Find where the given text appears and provide that cell's center as [X, Y] coordinate. 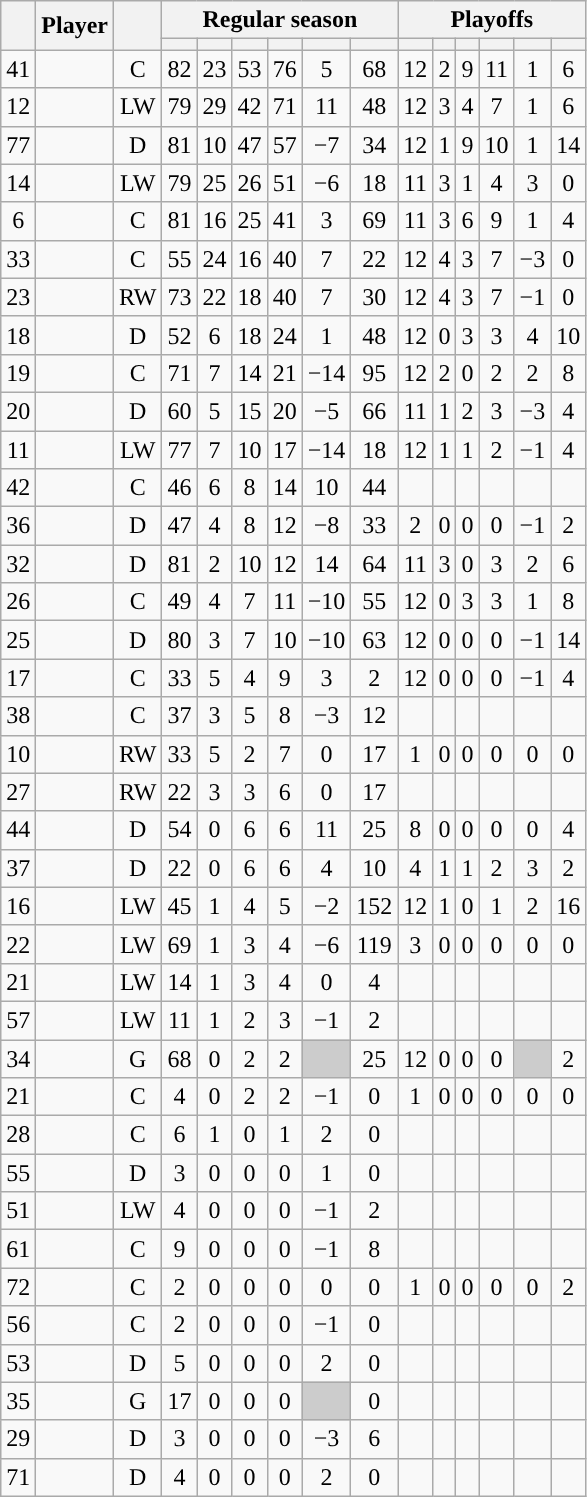
−5 [326, 411]
38 [18, 716]
Regular season [280, 20]
56 [18, 1325]
45 [180, 906]
73 [180, 297]
60 [180, 411]
Playoffs [492, 20]
76 [284, 69]
64 [374, 564]
66 [374, 411]
61 [18, 1249]
15 [250, 411]
28 [18, 1135]
30 [374, 297]
54 [180, 830]
63 [374, 640]
−7 [326, 145]
27 [18, 792]
52 [180, 335]
36 [18, 526]
95 [374, 373]
Player [75, 26]
19 [18, 373]
119 [374, 944]
72 [18, 1287]
49 [180, 602]
32 [18, 564]
−2 [326, 906]
46 [180, 488]
35 [18, 1401]
152 [374, 906]
82 [180, 69]
−8 [326, 526]
80 [180, 640]
